Extract the (X, Y) coordinate from the center of the cell holding the provided text.  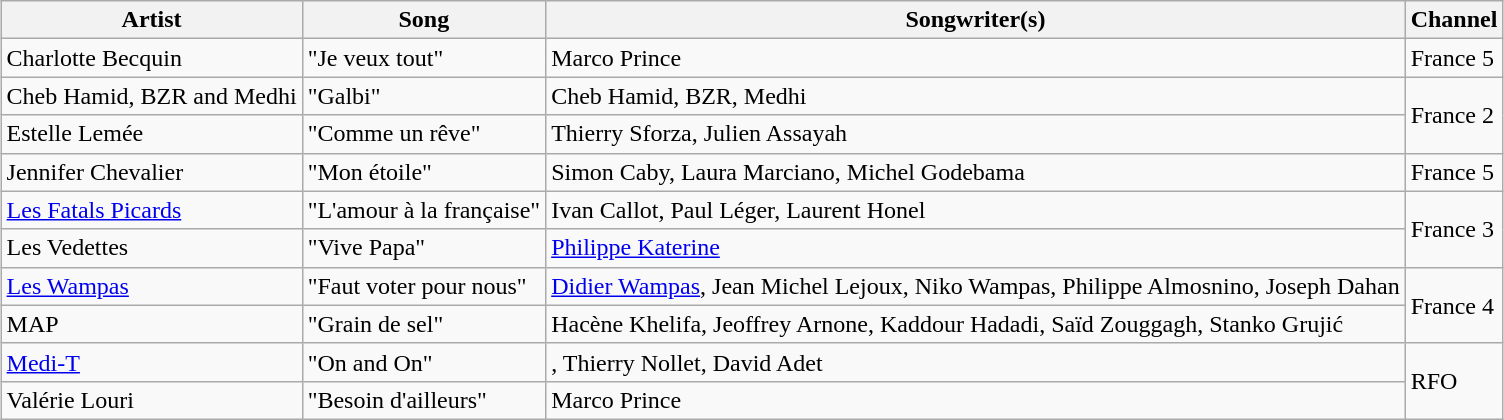
Les Vedettes (152, 248)
"Comme un rêve" (424, 134)
Estelle Lemée (152, 134)
"Grain de sel" (424, 324)
Ivan Callot, Paul Léger, Laurent Honel (976, 210)
Valérie Louri (152, 400)
Simon Caby, Laura Marciano, Michel Godebama (976, 172)
Charlotte Becquin (152, 58)
"Mon étoile" (424, 172)
Les Fatals Picards (152, 210)
"Galbi" (424, 96)
Cheb Hamid, BZR and Medhi (152, 96)
France 2 (1454, 115)
Channel (1454, 20)
France 3 (1454, 229)
Songwriter(s) (976, 20)
Song (424, 20)
RFO (1454, 381)
Les Wampas (152, 286)
Artist (152, 20)
"L'amour à la française" (424, 210)
"On and On" (424, 362)
"Faut voter pour nous" (424, 286)
"Je veux tout" (424, 58)
"Vive Papa" (424, 248)
Didier Wampas, Jean Michel Lejoux, Niko Wampas, Philippe Almosnino, Joseph Dahan (976, 286)
Cheb Hamid, BZR, Medhi (976, 96)
Medi-T (152, 362)
, Thierry Nollet, David Adet (976, 362)
Hacène Khelifa, Jeoffrey Arnone, Kaddour Hadadi, Saïd Zouggagh, Stanko Grujić (976, 324)
"Besoin d'ailleurs" (424, 400)
Philippe Katerine (976, 248)
France 4 (1454, 305)
MAP (152, 324)
Jennifer Chevalier (152, 172)
Thierry Sforza, Julien Assayah (976, 134)
